For the text-containing cell, return its midpoint in [x, y] coordinate format. 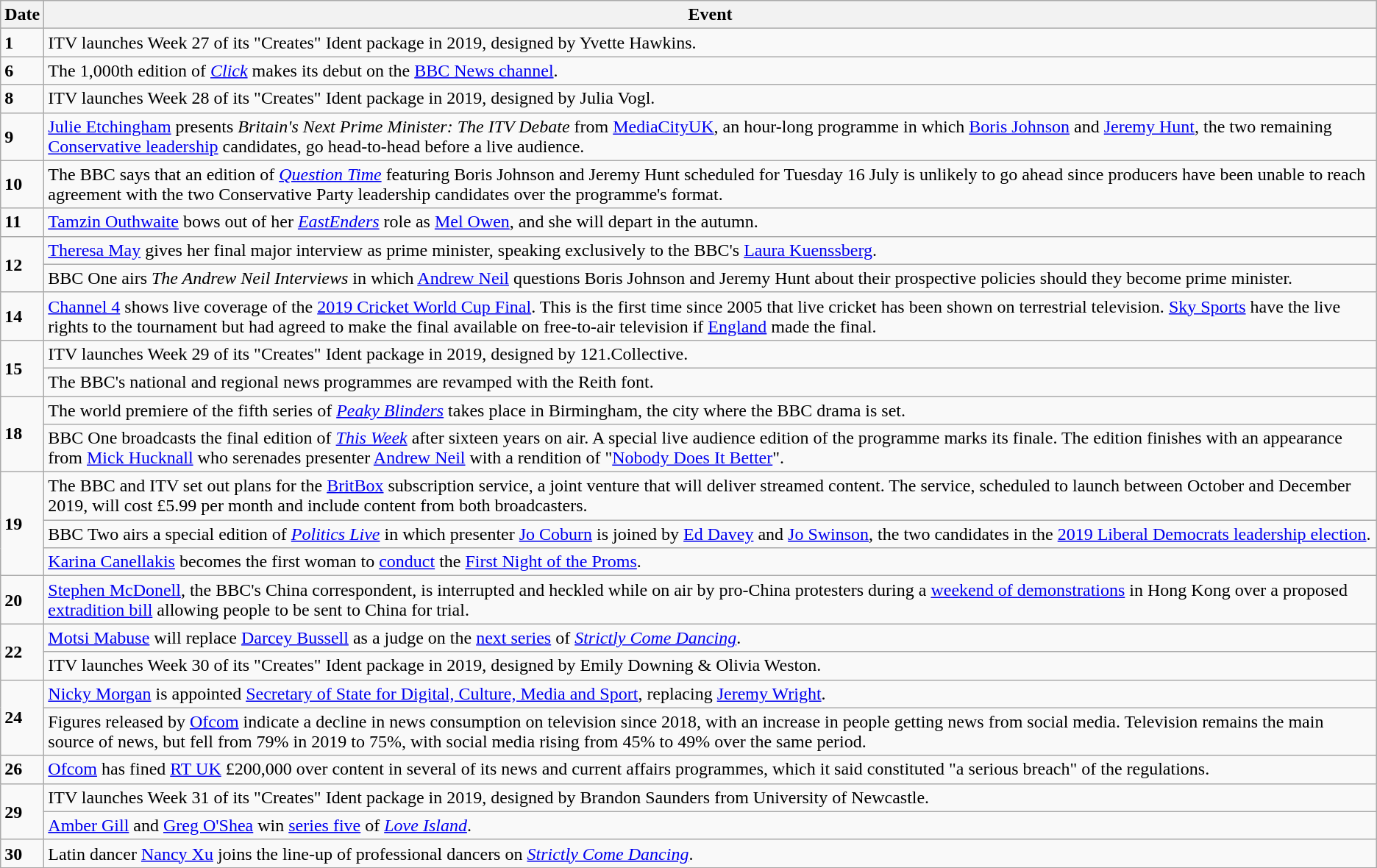
8 [22, 99]
Latin dancer Nancy Xu joins the line-up of professional dancers on Strictly Come Dancing. [711, 853]
Event [711, 15]
Date [22, 15]
29 [22, 811]
Theresa May gives her final major interview as prime minister, speaking exclusively to the BBC's Laura Kuenssberg. [711, 250]
ITV launches Week 28 of its "Creates" Ident package in 2019, designed by Julia Vogl. [711, 99]
26 [22, 769]
ITV launches Week 31 of its "Creates" Ident package in 2019, designed by Brandon Saunders from University of Newcastle. [711, 797]
20 [22, 600]
10 [22, 184]
Amber Gill and Greg O'Shea win series five of Love Island. [711, 825]
14 [22, 316]
Karina Canellakis becomes the first woman to conduct the First Night of the Proms. [711, 562]
ITV launches Week 30 of its "Creates" Ident package in 2019, designed by Emily Downing & Olivia Weston. [711, 666]
ITV launches Week 29 of its "Creates" Ident package in 2019, designed by 121.Collective. [711, 354]
Tamzin Outhwaite bows out of her EastEnders role as Mel Owen, and she will depart in the autumn. [711, 222]
18 [22, 434]
Nicky Morgan is appointed Secretary of State for Digital, Culture, Media and Sport, replacing Jeremy Wright. [711, 694]
ITV launches Week 27 of its "Creates" Ident package in 2019, designed by Yvette Hawkins. [711, 43]
1 [22, 43]
22 [22, 652]
11 [22, 222]
19 [22, 524]
The BBC's national and regional news programmes are revamped with the Reith font. [711, 382]
6 [22, 71]
The world premiere of the fifth series of Peaky Blinders takes place in Birmingham, the city where the BBC drama is set. [711, 410]
9 [22, 137]
Motsi Mabuse will replace Darcey Bussell as a judge on the next series of Strictly Come Dancing. [711, 638]
15 [22, 368]
30 [22, 853]
The 1,000th edition of Click makes its debut on the BBC News channel. [711, 71]
24 [22, 718]
12 [22, 264]
